Identify which cell holds the provided text, then report its (x, y) central coordinate. 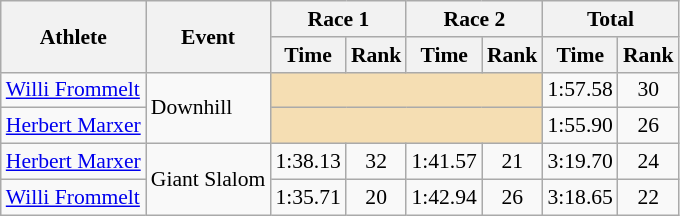
1:57.58 (580, 90)
1:42.94 (444, 197)
21 (512, 162)
1:38.13 (308, 162)
Race 2 (474, 19)
Downhill (208, 108)
3:19.70 (580, 162)
20 (376, 197)
Athlete (74, 36)
Giant Slalom (208, 180)
22 (648, 197)
1:41.57 (444, 162)
1:55.90 (580, 126)
30 (648, 90)
3:18.65 (580, 197)
Race 1 (338, 19)
24 (648, 162)
Event (208, 36)
32 (376, 162)
Total (610, 19)
1:35.71 (308, 197)
